Detect which cell encompasses the target text, then output its (X, Y) center coordinate. 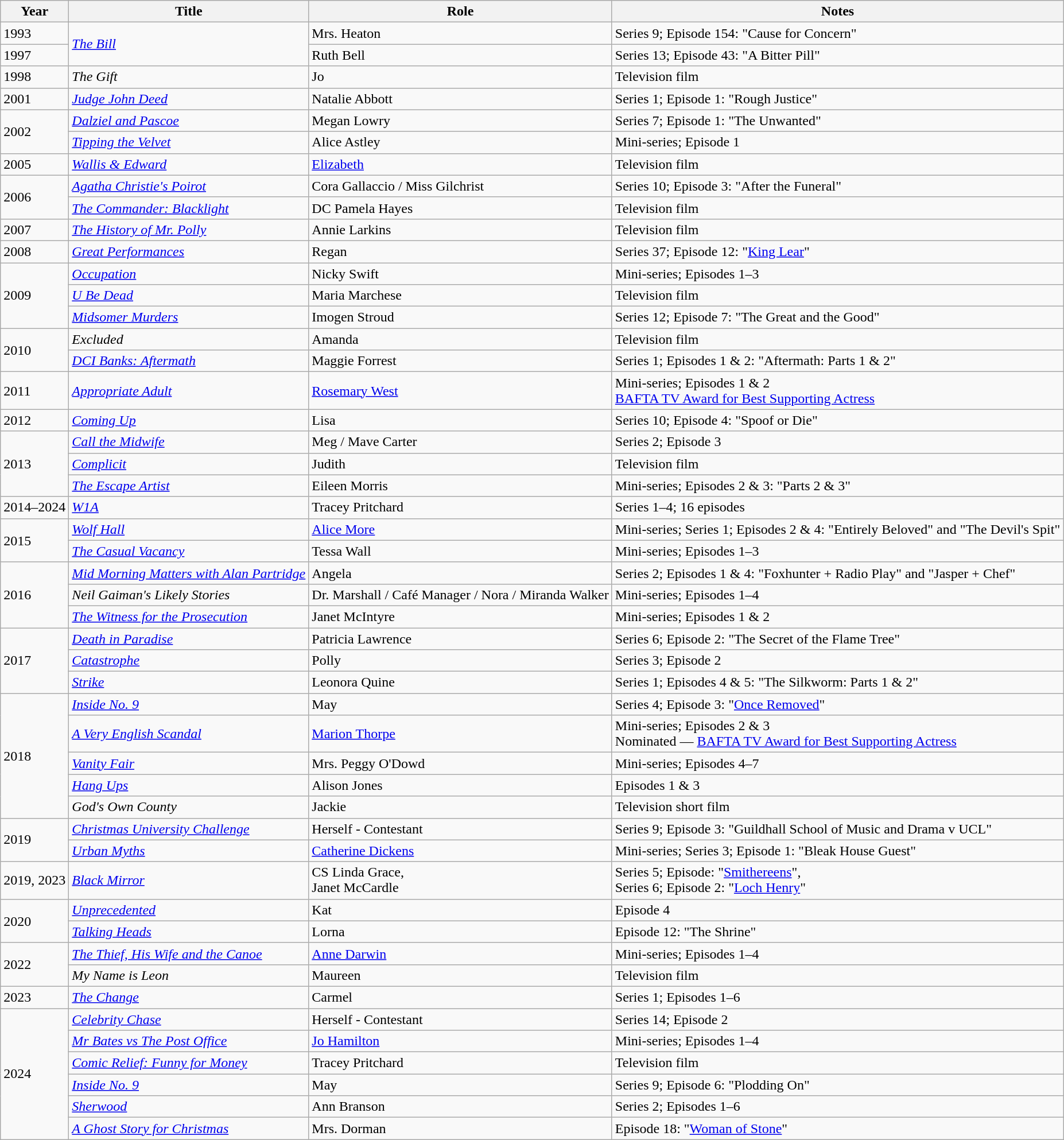
Series 7; Episode 1: "The Unwanted" (837, 121)
Mini-series; Episodes 1 & 2 (837, 616)
Unprecedented (189, 910)
Mini-series; Series 1; Episodes 2 & 4: "Entirely Beloved" and "The Devil's Spit" (837, 529)
Maureen (460, 975)
Rosemary West (460, 390)
Notes (837, 11)
2023 (34, 997)
The Change (189, 997)
2020 (34, 921)
Nicky Swift (460, 274)
Series 5; Episode: "Smithereens",Series 6; Episode 2: "Loch Henry" (837, 881)
The Gift (189, 77)
Alice More (460, 529)
Imogen Stroud (460, 317)
Maggie Forrest (460, 361)
Jackie (460, 807)
Series 6; Episode 2: "The Secret of the Flame Tree" (837, 639)
Alice Astley (460, 142)
Complicit (189, 464)
Neil Gaiman's Likely Stories (189, 595)
Series 9; Episode 6: "Plodding On" (837, 1085)
Regan (460, 251)
2007 (34, 230)
Dalziel and Pascoe (189, 121)
Catastrophe (189, 661)
Series 1–4; 16 episodes (837, 507)
Lisa (460, 420)
Mr Bates vs The Post Office (189, 1041)
Cora Gallaccio / Miss Gilchrist (460, 186)
2005 (34, 164)
Jo Hamilton (460, 1041)
Tessa Wall (460, 551)
2024 (34, 1073)
Series 12; Episode 7: "The Great and the Good" (837, 317)
Janet McIntyre (460, 616)
2008 (34, 251)
2022 (34, 964)
Call the Midwife (189, 442)
Catherine Dickens (460, 851)
2002 (34, 131)
Lorna (460, 932)
Mid Morning Matters with Alan Partridge (189, 573)
The Commander: Blacklight (189, 208)
Marion Thorpe (460, 734)
My Name is Leon (189, 975)
Series 3; Episode 2 (837, 661)
Occupation (189, 274)
God's Own County (189, 807)
Series 2; Episodes 1 & 4: "Foxhunter + Radio Play" and "Jasper + Chef" (837, 573)
The Escape Artist (189, 486)
The Bill (189, 44)
2013 (34, 464)
Series 2; Episodes 1–6 (837, 1107)
Series 4; Episode 3: "Once Removed" (837, 704)
Urban Myths (189, 851)
Polly (460, 661)
Episode 12: "The Shrine" (837, 932)
Carmel (460, 997)
Midsomer Murders (189, 317)
Agatha Christie's Poirot (189, 186)
Maria Marchese (460, 296)
Wolf Hall (189, 529)
Comic Relief: Funny for Money (189, 1063)
Series 13; Episode 43: "A Bitter Pill" (837, 55)
Great Performances (189, 251)
Talking Heads (189, 932)
Series 1; Episodes 1–6 (837, 997)
Anne Darwin (460, 953)
Mrs. Heaton (460, 33)
Angela (460, 573)
Kat (460, 910)
Wallis & Edward (189, 164)
Episode 18: "Woman of Stone" (837, 1129)
Coming Up (189, 420)
DC Pamela Hayes (460, 208)
1998 (34, 77)
Series 2; Episode 3 (837, 442)
Dr. Marshall / Café Manager / Nora / Miranda Walker (460, 595)
Judge John Deed (189, 99)
Celebrity Chase (189, 1019)
CS Linda Grace,Janet McCardle (460, 881)
Episode 4 (837, 910)
Mini-series; Episodes 2 & 3Nominated — BAFTA TV Award for Best Supporting Actress (837, 734)
Mrs. Dorman (460, 1129)
Series 14; Episode 2 (837, 1019)
Mini-series; Episodes 2 & 3: "Parts 2 & 3" (837, 486)
1993 (34, 33)
Christmas University Challenge (189, 829)
Meg / Mave Carter (460, 442)
Annie Larkins (460, 230)
Ruth Bell (460, 55)
2019, 2023 (34, 881)
Leonora Quine (460, 683)
2018 (34, 755)
Title (189, 11)
Eileen Morris (460, 486)
Role (460, 11)
Death in Paradise (189, 639)
Patricia Lawrence (460, 639)
Tipping the Velvet (189, 142)
2016 (34, 595)
Ann Branson (460, 1107)
W1A (189, 507)
Megan Lowry (460, 121)
2019 (34, 840)
Series 9; Episode 154: "Cause for Concern" (837, 33)
Excluded (189, 339)
Vanity Fair (189, 763)
The History of Mr. Polly (189, 230)
Mini-series; Episodes 4–7 (837, 763)
2010 (34, 350)
2006 (34, 197)
Series 1; Episode 1: "Rough Justice" (837, 99)
Judith (460, 464)
2014–2024 (34, 507)
The Witness for the Prosecution (189, 616)
2017 (34, 661)
2015 (34, 540)
Mini-series; Episode 1 (837, 142)
Strike (189, 683)
1997 (34, 55)
Year (34, 11)
Amanda (460, 339)
The Thief, His Wife and the Canoe (189, 953)
Series 1; Episodes 4 & 5: "The Silkworm: Parts 1 & 2" (837, 683)
U Be Dead (189, 296)
The Casual Vacancy (189, 551)
Alison Jones (460, 785)
Natalie Abbott (460, 99)
2012 (34, 420)
2011 (34, 390)
Appropriate Adult (189, 390)
2001 (34, 99)
Black Mirror (189, 881)
2009 (34, 296)
Hang Ups (189, 785)
Series 37; Episode 12: "King Lear" (837, 251)
Sherwood (189, 1107)
Series 10; Episode 3: "After the Funeral" (837, 186)
Elizabeth (460, 164)
Series 9; Episode 3: "Guildhall School of Music and Drama v UCL" (837, 829)
Mini-series; Episodes 1 & 2BAFTA TV Award for Best Supporting Actress (837, 390)
Jo (460, 77)
Mrs. Peggy O'Dowd (460, 763)
Series 10; Episode 4: "Spoof or Die" (837, 420)
Series 1; Episodes 1 & 2: "Aftermath: Parts 1 & 2" (837, 361)
A Very English Scandal (189, 734)
Episodes 1 & 3 (837, 785)
DCI Banks: Aftermath (189, 361)
Television short film (837, 807)
Mini-series; Series 3; Episode 1: "Bleak House Guest" (837, 851)
A Ghost Story for Christmas (189, 1129)
